Identify which cell holds the provided text, then report its [x, y] central coordinate. 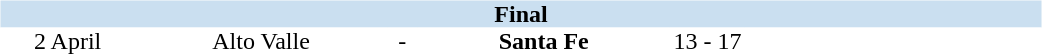
2 April [67, 42]
13 - 17 [707, 42]
- [402, 42]
Alto Valle [262, 42]
Final [520, 14]
Santa Fe [544, 42]
